Locate the cell with the specified text and output its (X, Y) center coordinate. 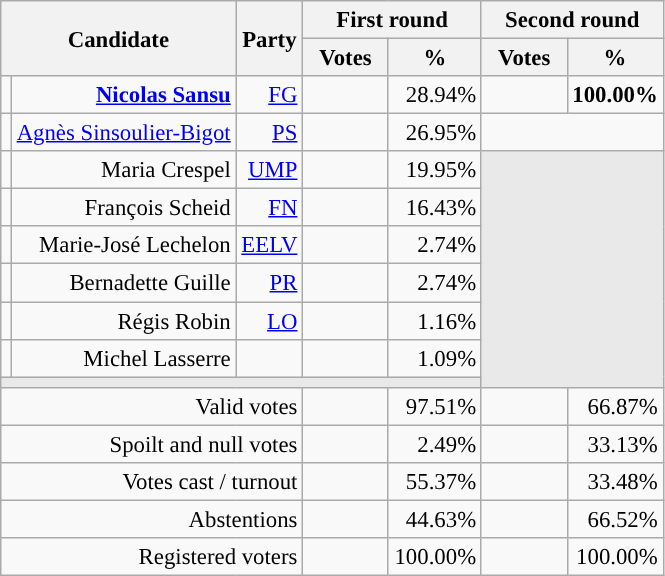
Second round (572, 20)
Valid votes (152, 406)
LO (270, 321)
1.16% (434, 321)
Michel Lasserre (124, 358)
97.51% (434, 406)
Agnès Sinsoulier-Bigot (124, 133)
2.49% (434, 444)
EELV (270, 245)
FN (270, 208)
66.87% (615, 406)
Spoilt and null votes (152, 444)
26.95% (434, 133)
Marie-José Lechelon (124, 245)
FG (270, 95)
33.13% (615, 444)
Party (270, 38)
1.09% (434, 358)
66.52% (615, 519)
First round (392, 20)
28.94% (434, 95)
Abstentions (152, 519)
François Scheid (124, 208)
PS (270, 133)
Régis Robin (124, 321)
Nicolas Sansu (124, 95)
16.43% (434, 208)
Registered voters (152, 557)
33.48% (615, 482)
44.63% (434, 519)
Candidate (118, 38)
55.37% (434, 482)
Bernadette Guille (124, 283)
Votes cast / turnout (152, 482)
Maria Crespel (124, 170)
19.95% (434, 170)
PR (270, 283)
UMP (270, 170)
